Pinpoint the cell where the given text exists, returning its [X, Y] midpoint coordinate. 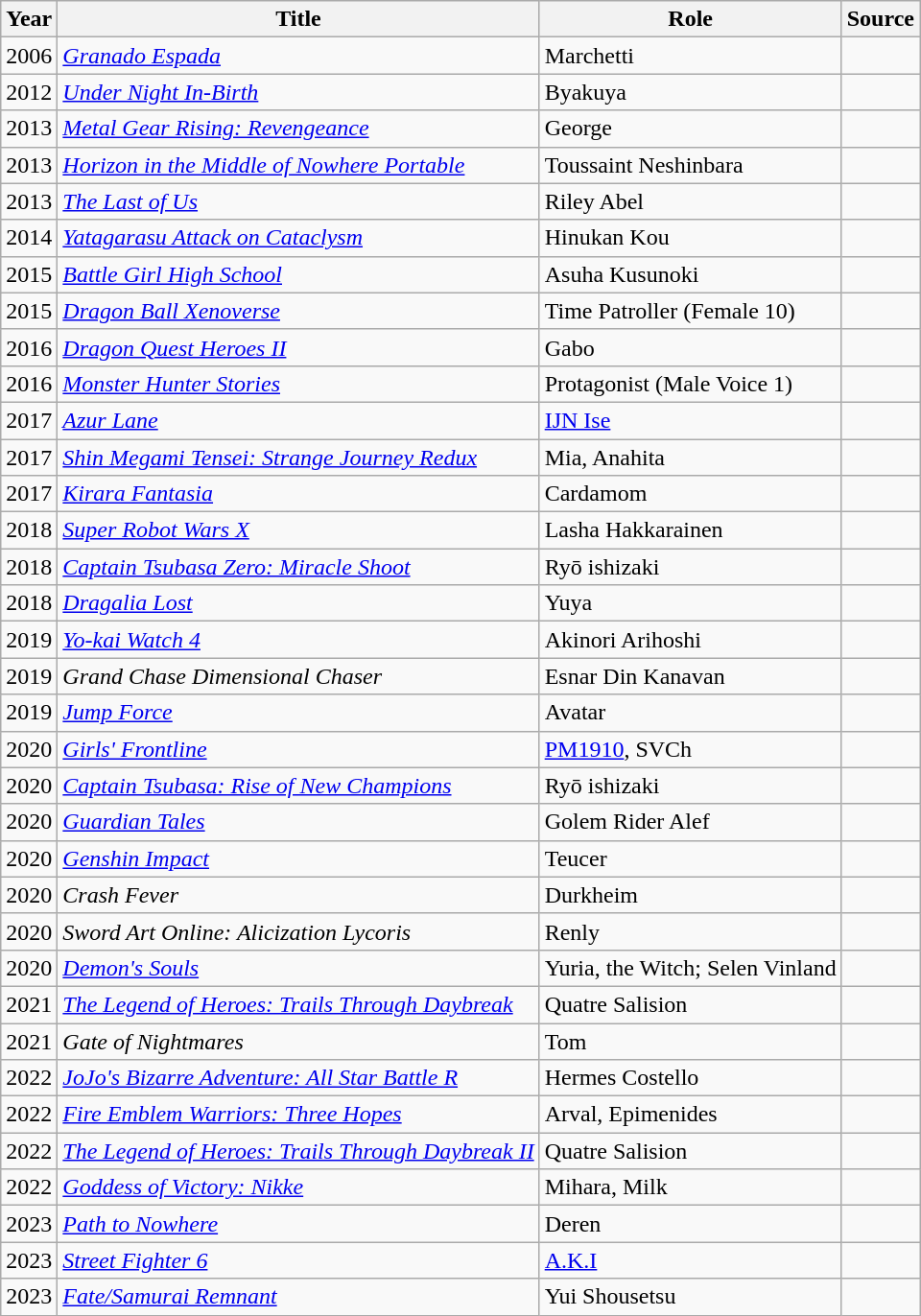
Fire Emblem Warriors: Three Hopes [298, 1115]
The Legend of Heroes: Trails Through Daybreak II [298, 1151]
Sword Art Online: Alicization Lycoris [298, 931]
Horizon in the Middle of Nowhere Portable [298, 165]
Battle Girl High School [298, 274]
Teucer [691, 858]
Jump Force [298, 713]
Akinori Arihoshi [691, 640]
Role [691, 19]
A.K.I [691, 1260]
2012 [29, 92]
Genshin Impact [298, 858]
Dragon Quest Heroes II [298, 347]
Captain Tsubasa Zero: Miracle Shoot [298, 567]
Metal Gear Rising: Revengeance [298, 129]
Gabo [691, 347]
Renly [691, 931]
Durkheim [691, 895]
Protagonist (Male Voice 1) [691, 384]
2014 [29, 238]
Year [29, 19]
Under Night In-Birth [298, 92]
Fate/Samurai Remnant [298, 1297]
Avatar [691, 713]
Yui Shousetsu [691, 1297]
2006 [29, 56]
The Last of Us [298, 201]
Captain Tsubasa: Rise of New Champions [298, 786]
Yuria, the Witch; Selen Vinland [691, 968]
Dragalia Lost [298, 603]
Goddess of Victory: Nikke [298, 1187]
Deren [691, 1224]
Street Fighter 6 [298, 1260]
Tom [691, 1041]
Time Patroller (Female 10) [691, 311]
Hermes Costello [691, 1078]
Shin Megami Tensei: Strange Journey Redux [298, 458]
Monster Hunter Stories [298, 384]
Granado Espada [298, 56]
Yuya [691, 603]
Mia, Anahita [691, 458]
Cardamom [691, 494]
Dragon Ball Xenoverse [298, 311]
Path to Nowhere [298, 1224]
Riley Abel [691, 201]
Asuha Kusunoki [691, 274]
Crash Fever [298, 895]
Gate of Nightmares [298, 1041]
Super Robot Wars X [298, 530]
Mihara, Milk [691, 1187]
Yo-kai Watch 4 [298, 640]
Esnar Din Kanavan [691, 676]
IJN Ise [691, 420]
Source [881, 19]
PM1910, SVCh [691, 749]
Arval, Epimenides [691, 1115]
Title [298, 19]
Girls' Frontline [298, 749]
The Legend of Heroes: Trails Through Daybreak [298, 1004]
Kirara Fantasia [298, 494]
JoJo's Bizarre Adventure: All Star Battle R [298, 1078]
Toussaint Neshinbara [691, 165]
Byakuya [691, 92]
Hinukan Kou [691, 238]
Marchetti [691, 56]
Guardian Tales [298, 822]
Grand Chase Dimensional Chaser [298, 676]
Golem Rider Alef [691, 822]
Azur Lane [298, 420]
Demon's Souls [298, 968]
Yatagarasu Attack on Cataclysm [298, 238]
Lasha Hakkarainen [691, 530]
George [691, 129]
